Identify which cell holds the provided text, then report its [x, y] central coordinate. 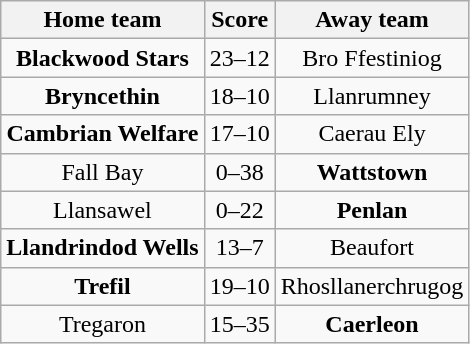
Wattstown [372, 172]
Caerau Ely [372, 134]
13–7 [240, 248]
Penlan [372, 210]
Blackwood Stars [102, 58]
Llandrindod Wells [102, 248]
Cambrian Welfare [102, 134]
Fall Bay [102, 172]
Tregaron [102, 324]
Score [240, 20]
Trefil [102, 286]
Rhosllanerchrugog [372, 286]
Away team [372, 20]
Bro Ffestiniog [372, 58]
Home team [102, 20]
Bryncethin [102, 96]
19–10 [240, 286]
0–22 [240, 210]
Beaufort [372, 248]
Llansawel [102, 210]
23–12 [240, 58]
15–35 [240, 324]
17–10 [240, 134]
Llanrumney [372, 96]
18–10 [240, 96]
Caerleon [372, 324]
0–38 [240, 172]
